Return [X, Y] of the center of cell containing provided text 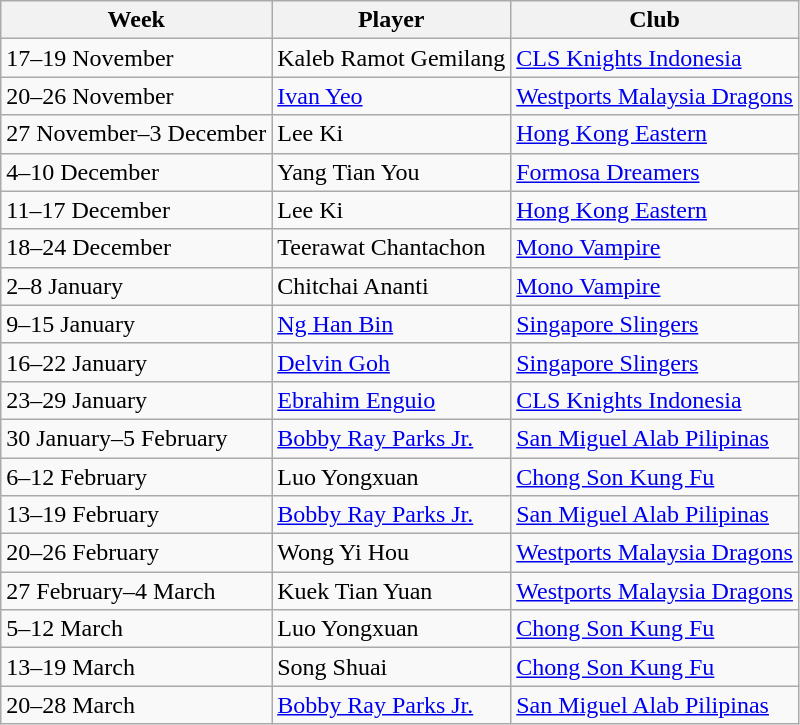
Song Shuai [392, 667]
Delvin Goh [392, 362]
Yang Tian You [392, 172]
Ng Han Bin [392, 324]
Formosa Dreamers [655, 172]
4–10 December [136, 172]
23–29 January [136, 400]
20–26 November [136, 96]
Club [655, 20]
Kaleb Ramot Gemilang [392, 58]
2–8 January [136, 286]
9–15 January [136, 324]
Player [392, 20]
6–12 February [136, 477]
27 February–4 March [136, 591]
5–12 March [136, 629]
20–28 March [136, 705]
Kuek Tian Yuan [392, 591]
17–19 November [136, 58]
20–26 February [136, 553]
11–17 December [136, 210]
Ebrahim Enguio [392, 400]
13–19 March [136, 667]
Teerawat Chantachon [392, 248]
Ivan Yeo [392, 96]
27 November–3 December [136, 134]
18–24 December [136, 248]
Chitchai Ananti [392, 286]
13–19 February [136, 515]
Week [136, 20]
30 January–5 February [136, 438]
16–22 January [136, 362]
Wong Yi Hou [392, 553]
